Locate the cell with the specified text and output its [x, y] center coordinate. 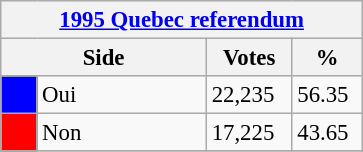
Side [104, 58]
17,225 [249, 133]
56.35 [328, 95]
Votes [249, 58]
22,235 [249, 95]
Non [122, 133]
% [328, 58]
43.65 [328, 133]
Oui [122, 95]
1995 Quebec referendum [182, 20]
